Capture the cell that displays the provided text and extract its [x, y] central coordinate. 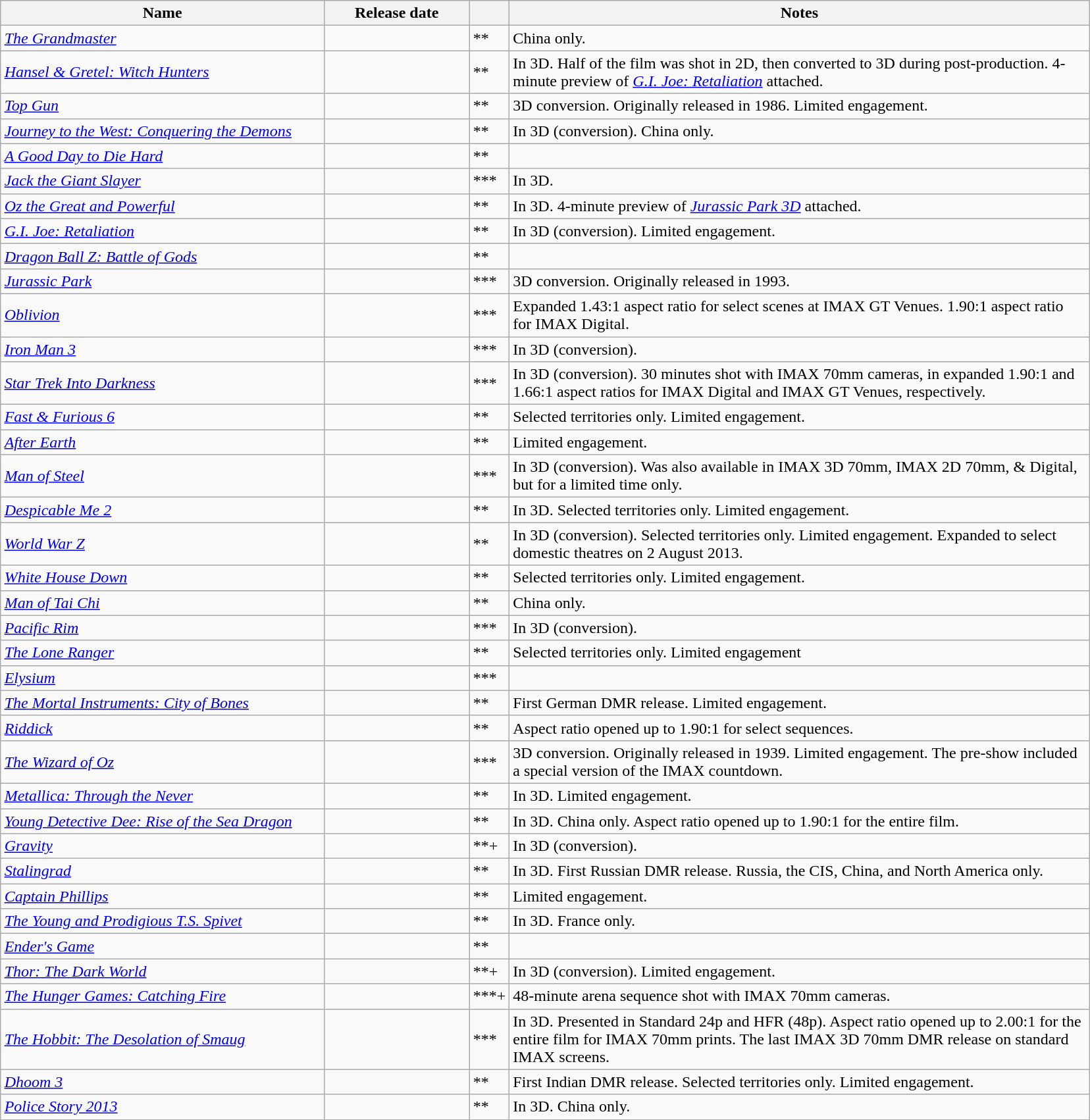
After Earth [162, 442]
Pacific Rim [162, 628]
Release date [396, 13]
3D conversion. Originally released in 1939. Limited engagement. The pre-show included a special version of the IMAX countdown. [799, 762]
G.I. Joe: Retaliation [162, 231]
Oz the Great and Powerful [162, 206]
A Good Day to Die Hard [162, 156]
Expanded 1.43:1 aspect ratio for select scenes at IMAX GT Venues. 1.90:1 aspect ratio for IMAX Digital. [799, 315]
The Mortal Instruments: City of Bones [162, 703]
Gravity [162, 846]
The Wizard of Oz [162, 762]
Elysium [162, 678]
Police Story 2013 [162, 1107]
Riddick [162, 728]
48-minute arena sequence shot with IMAX 70mm cameras. [799, 996]
Man of Steel [162, 476]
Selected territories only. Limited engagement [799, 653]
The Hunger Games: Catching Fire [162, 996]
The Grandmaster [162, 38]
Man of Tai Chi [162, 603]
Jurassic Park [162, 281]
Iron Man 3 [162, 349]
Hansel & Gretel: Witch Hunters [162, 72]
First Indian DMR release. Selected territories only. Limited engagement. [799, 1082]
Name [162, 13]
Captain Phillips [162, 896]
3D conversion. Originally released in 1993. [799, 281]
Dragon Ball Z: Battle of Gods [162, 256]
***+ [490, 996]
Young Detective Dee: Rise of the Sea Dragon [162, 821]
In 3D. France only. [799, 921]
Dhoom 3 [162, 1082]
Metallica: Through the Never [162, 796]
Despicable Me 2 [162, 510]
In 3D. Half of the film was shot in 2D, then converted to 3D during post-production. 4-minute preview of G.I. Joe: Retaliation attached. [799, 72]
The Lone Ranger [162, 653]
First German DMR release. Limited engagement. [799, 703]
In 3D. China only. Aspect ratio opened up to 1.90:1 for the entire film. [799, 821]
Star Trek Into Darkness [162, 383]
Aspect ratio opened up to 1.90:1 for select sequences. [799, 728]
The Hobbit: The Desolation of Smaug [162, 1039]
Fast & Furious 6 [162, 417]
The Young and Prodigious T.S. Spivet [162, 921]
In 3D (conversion). Was also available in IMAX 3D 70mm, IMAX 2D 70mm, & Digital, but for a limited time only. [799, 476]
In 3D. 4-minute preview of Jurassic Park 3D attached. [799, 206]
World War Z [162, 544]
White House Down [162, 578]
Thor: The Dark World [162, 971]
In 3D. [799, 181]
In 3D. China only. [799, 1107]
Ender's Game [162, 946]
Top Gun [162, 106]
Jack the Giant Slayer [162, 181]
Stalingrad [162, 871]
In 3D. First Russian DMR release. Russia, the CIS, China, and North America only. [799, 871]
Notes [799, 13]
Oblivion [162, 315]
In 3D. Limited engagement. [799, 796]
In 3D (conversion). China only. [799, 131]
In 3D. Selected territories only. Limited engagement. [799, 510]
In 3D (conversion). Selected territories only. Limited engagement. Expanded to select domestic theatres on 2 August 2013. [799, 544]
3D conversion. Originally released in 1986. Limited engagement. [799, 106]
Journey to the West: Conquering the Demons [162, 131]
